Locate the cell with the specified text and output its (X, Y) center coordinate. 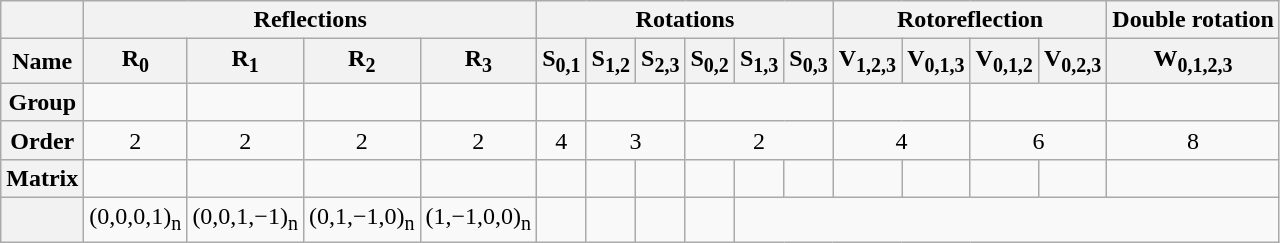
8 (1194, 140)
Order (42, 140)
(0,1,−1,0)n (362, 219)
R2 (362, 61)
W0,1,2,3 (1194, 61)
V1,2,3 (867, 61)
S2,3 (660, 61)
Double rotation (1194, 20)
R1 (246, 61)
V0,1,3 (936, 61)
Rotoreflection (970, 20)
V0,1,2 (1004, 61)
6 (1038, 140)
Reflections (310, 20)
S0,3 (808, 61)
(1,−1,0,0)n (478, 219)
S0,2 (710, 61)
V0,2,3 (1072, 61)
S1,3 (758, 61)
S0,1 (562, 61)
Name (42, 61)
Rotations (686, 20)
S1,2 (610, 61)
Group (42, 102)
R3 (478, 61)
R0 (136, 61)
(0,0,1,−1)n (246, 219)
3 (636, 140)
(0,0,0,1)n (136, 219)
Matrix (42, 178)
